For the text-containing cell, return its midpoint in (X, Y) coordinate format. 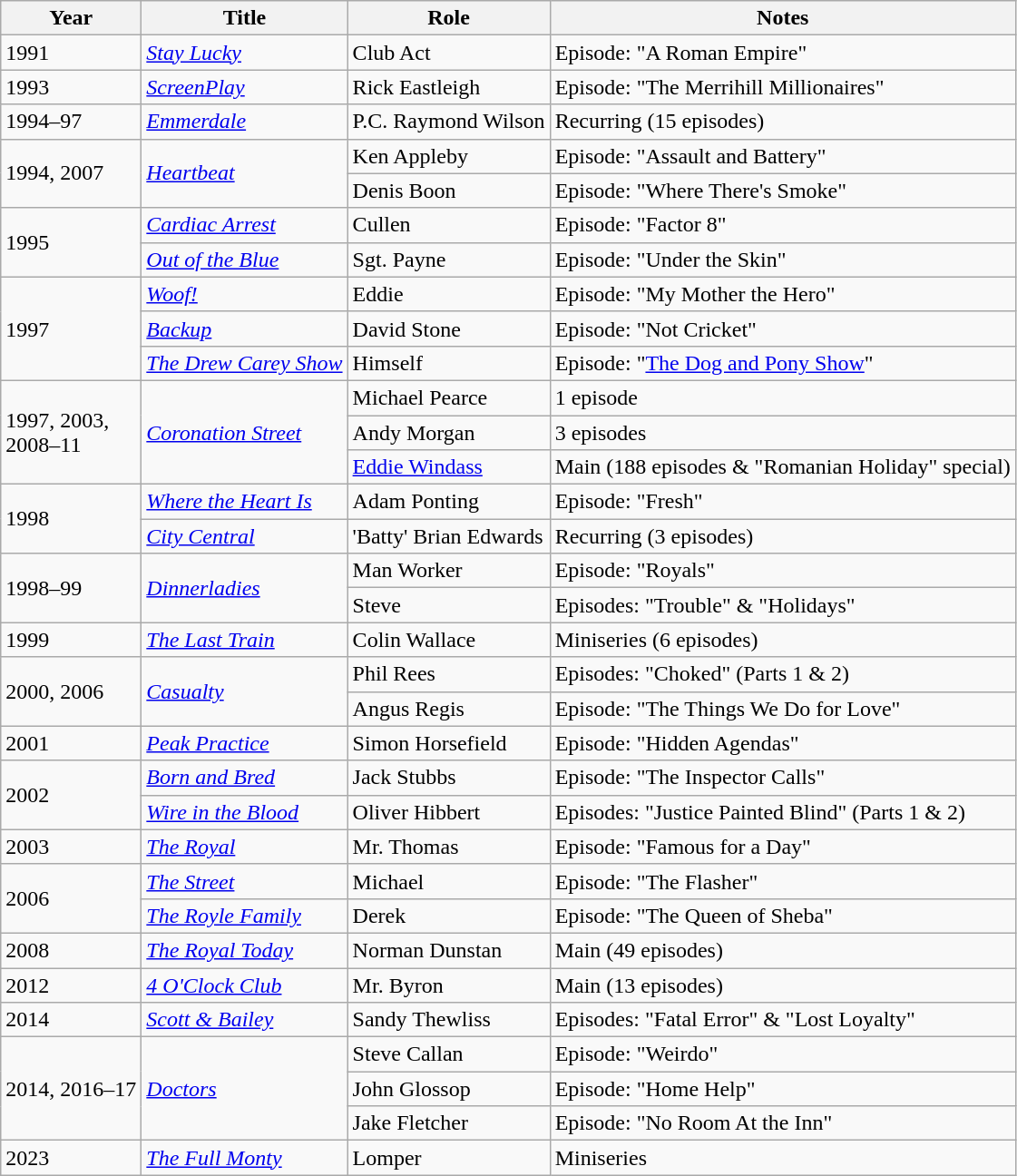
Woof! (245, 294)
The Royle Family (245, 916)
Wire in the Blood (245, 812)
Dinnerladies (245, 588)
2008 (71, 950)
Jake Fletcher (448, 1123)
1 episode (782, 397)
Michael Pearce (448, 397)
The Royal Today (245, 950)
Episode: "Not Cricket" (782, 328)
1997, 2003,2008–11 (71, 432)
Episode: "A Roman Empire" (782, 53)
Emmerdale (245, 122)
Backup (245, 328)
Episodes: "Fatal Error" & "Lost Loyalty" (782, 1020)
Ken Appleby (448, 156)
2000, 2006 (71, 691)
4 O'Clock Club (245, 985)
Recurring (15 episodes) (782, 122)
Episodes: "Justice Painted Blind" (Parts 1 & 2) (782, 812)
1997 (71, 328)
1998 (71, 519)
Main (188 episodes & "Romanian Holiday" special) (782, 467)
2002 (71, 795)
2023 (71, 1158)
Peak Practice (245, 743)
Episode: "Home Help" (782, 1089)
2003 (71, 847)
The Royal (245, 847)
1994–97 (71, 122)
Steve Callan (448, 1054)
2012 (71, 985)
Club Act (448, 53)
Stay Lucky (245, 53)
Mr. Thomas (448, 847)
1991 (71, 53)
Man Worker (448, 571)
P.C. Raymond Wilson (448, 122)
Adam Ponting (448, 502)
Where the Heart Is (245, 502)
Norman Dunstan (448, 950)
Coronation Street (245, 432)
Episode: "Royals" (782, 571)
1999 (71, 640)
1995 (71, 242)
Mr. Byron (448, 985)
City Central (245, 536)
Sgt. Payne (448, 260)
Denis Boon (448, 191)
Eddie Windass (448, 467)
Episode: "The Inspector Calls" (782, 778)
Eddie (448, 294)
Miniseries (782, 1158)
Oliver Hibbert (448, 812)
Cardiac Arrest (245, 225)
2014 (71, 1020)
2001 (71, 743)
The Street (245, 881)
Episodes: "Trouble" & "Holidays" (782, 605)
Steve (448, 605)
Miniseries (6 episodes) (782, 640)
1998–99 (71, 588)
Andy Morgan (448, 433)
1994, 2007 (71, 173)
ScreenPlay (245, 87)
Role (448, 18)
Episode: "Under the Skin" (782, 260)
Notes (782, 18)
Lomper (448, 1158)
Episode: "No Room At the Inn" (782, 1123)
Title (245, 18)
Phil Rees (448, 674)
Main (13 episodes) (782, 985)
Casualty (245, 691)
Episode: "The Dog and Pony Show" (782, 363)
Episode: "The Queen of Sheba" (782, 916)
Episodes: "Choked" (Parts 1 & 2) (782, 674)
Jack Stubbs (448, 778)
The Full Monty (245, 1158)
John Glossop (448, 1089)
Episode: "Hidden Agendas" (782, 743)
Main (49 episodes) (782, 950)
Derek (448, 916)
Himself (448, 363)
Episode: "My Mother the Hero" (782, 294)
Episode: "The Things We Do for Love" (782, 709)
'Batty' Brian Edwards (448, 536)
2014, 2016–17 (71, 1089)
Michael (448, 881)
Recurring (3 episodes) (782, 536)
Episode: "Famous for a Day" (782, 847)
1993 (71, 87)
Scott & Bailey (245, 1020)
Cullen (448, 225)
Episode: "Fresh" (782, 502)
The Drew Carey Show (245, 363)
Born and Bred (245, 778)
Colin Wallace (448, 640)
David Stone (448, 328)
Episode: "The Merrihill Millionaires" (782, 87)
Simon Horsefield (448, 743)
Year (71, 18)
2006 (71, 898)
3 episodes (782, 433)
Sandy Thewliss (448, 1020)
Heartbeat (245, 173)
Episode: "The Flasher" (782, 881)
Episode: "Factor 8" (782, 225)
Episode: "Assault and Battery" (782, 156)
The Last Train (245, 640)
Episode: "Weirdo" (782, 1054)
Angus Regis (448, 709)
Out of the Blue (245, 260)
Doctors (245, 1089)
Rick Eastleigh (448, 87)
Episode: "Where There's Smoke" (782, 191)
